Scan for the cell matching the given text and deliver its (x, y) coordinate at center. 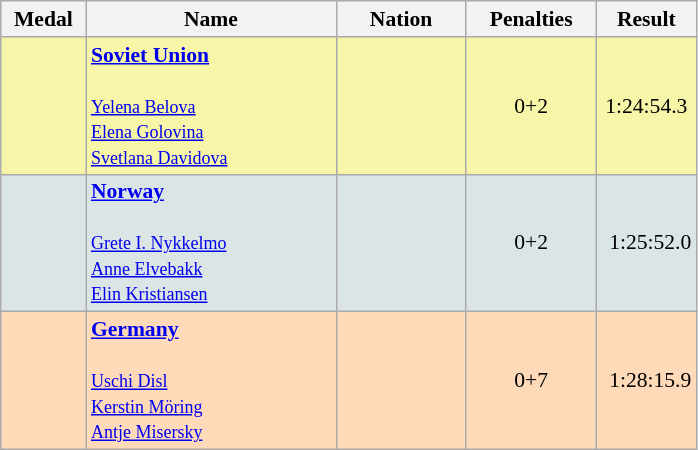
Result (646, 19)
Medal (44, 19)
Nation (401, 19)
0+7 (531, 381)
Soviet UnionYelena BelovaElena GolovinaSvetlana Davidova (211, 106)
Penalties (531, 19)
GermanyUschi DislKerstin MöringAntje Misersky (211, 381)
1:28:15.9 (646, 381)
1:25:52.0 (646, 243)
1:24:54.3 (646, 106)
Name (211, 19)
NorwayGrete I. NykkelmoAnne ElvebakkElin Kristiansen (211, 243)
